Scan for the cell matching the given text and deliver its [x, y] coordinate at center. 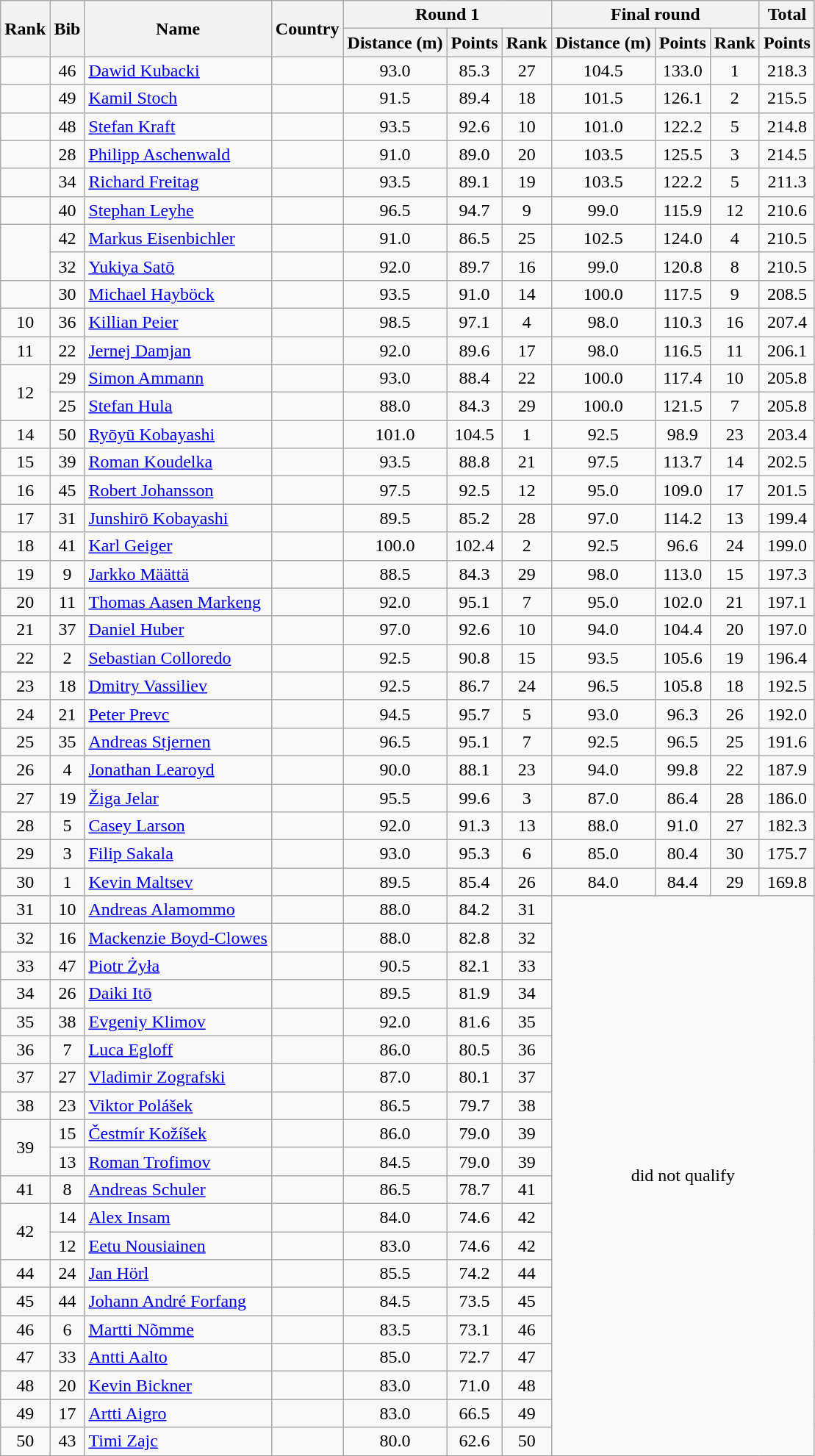
82.8 [475, 938]
99.6 [475, 797]
Jernej Damjan [178, 351]
Killian Peier [178, 322]
169.8 [786, 882]
Karl Geiger [178, 546]
Stefan Kraft [178, 126]
202.5 [786, 462]
Kamil Stoch [178, 98]
Eetu Nousiainen [178, 1246]
133.0 [682, 71]
Junshirō Kobayashi [178, 518]
85.4 [475, 882]
Kevin Maltsev [178, 882]
95.5 [395, 797]
86.7 [475, 686]
Peter Prevc [178, 714]
Dmitry Vassiliev [178, 686]
102.4 [475, 546]
207.4 [786, 322]
95.7 [475, 714]
Andreas Alamommo [178, 910]
62.6 [475, 1441]
88.5 [395, 574]
206.1 [786, 351]
Robert Johansson [178, 490]
83.5 [395, 1330]
126.1 [682, 98]
Evgeniy Klimov [178, 1022]
Jarkko Määttä [178, 574]
115.9 [682, 210]
85.3 [475, 71]
85.2 [475, 518]
197.1 [786, 602]
Johann André Forfang [178, 1302]
203.4 [786, 434]
114.2 [682, 518]
did not qualify [683, 1176]
175.7 [786, 854]
182.3 [786, 826]
95.3 [475, 854]
Alex Insam [178, 1217]
110.3 [682, 322]
73.1 [475, 1330]
96.6 [682, 546]
Kevin Bickner [178, 1385]
80.0 [395, 1441]
199.0 [786, 546]
Andreas Stjernen [178, 742]
86.4 [682, 797]
Round 1 [447, 15]
94.7 [475, 210]
101.5 [603, 98]
Stephan Leyhe [178, 210]
Ryōyū Kobayashi [178, 434]
97.1 [475, 322]
40 [68, 210]
102.5 [603, 238]
Michael Hayböck [178, 294]
Total [786, 15]
89.4 [475, 98]
218.3 [786, 71]
104.4 [682, 630]
99.8 [682, 770]
Daniel Huber [178, 630]
74.2 [475, 1274]
199.4 [786, 518]
Simon Ammann [178, 379]
89.1 [475, 182]
98.5 [395, 322]
Richard Freitag [178, 182]
Antti Aalto [178, 1358]
Roman Koudelka [178, 462]
78.7 [475, 1189]
84.2 [475, 910]
197.0 [786, 630]
71.0 [475, 1385]
Piotr Żyła [178, 966]
196.4 [786, 658]
Bib [68, 29]
120.8 [682, 266]
Dawid Kubacki [178, 71]
80.1 [475, 1077]
98.9 [682, 434]
Name [178, 29]
191.6 [786, 742]
66.5 [475, 1413]
113.7 [682, 462]
Luca Egloff [178, 1050]
Mackenzie Boyd-Clowes [178, 938]
89.6 [475, 351]
85.5 [395, 1274]
Country [307, 29]
80.4 [682, 854]
121.5 [682, 406]
43 [68, 1441]
Casey Larson [178, 826]
Čestmír Kožíšek [178, 1133]
201.5 [786, 490]
186.0 [786, 797]
113.0 [682, 574]
Filip Sakala [178, 854]
90.0 [395, 770]
116.5 [682, 351]
Žiga Jelar [178, 797]
Thomas Aasen Markeng [178, 602]
117.5 [682, 294]
88.4 [475, 379]
Yukiya Satō [178, 266]
88.1 [475, 770]
208.5 [786, 294]
197.3 [786, 574]
210.6 [786, 210]
89.0 [475, 154]
73.5 [475, 1302]
215.5 [786, 98]
Sebastian Colloredo [178, 658]
81.9 [475, 994]
187.9 [786, 770]
88.8 [475, 462]
Markus Eisenbichler [178, 238]
125.5 [682, 154]
Philipp Aschenwald [178, 154]
Jonathan Learoyd [178, 770]
94.5 [395, 714]
105.6 [682, 658]
Artti Aigro [178, 1413]
192.0 [786, 714]
117.4 [682, 379]
Timi Zajc [178, 1441]
124.0 [682, 238]
72.7 [475, 1358]
214.8 [786, 126]
96.3 [682, 714]
90.8 [475, 658]
105.8 [682, 686]
Final round [656, 15]
79.7 [475, 1105]
90.5 [395, 966]
Stefan Hula [178, 406]
84.4 [682, 882]
102.0 [682, 602]
214.5 [786, 154]
211.3 [786, 182]
Roman Trofimov [178, 1161]
Daiki Itō [178, 994]
Martti Nõmme [178, 1330]
80.5 [475, 1050]
91.3 [475, 826]
Vladimir Zografski [178, 1077]
81.6 [475, 1022]
Andreas Schuler [178, 1189]
89.7 [475, 266]
192.5 [786, 686]
82.1 [475, 966]
Viktor Polášek [178, 1105]
Jan Hörl [178, 1274]
91.5 [395, 98]
109.0 [682, 490]
